Capture the cell that displays the provided text and extract its [x, y] central coordinate. 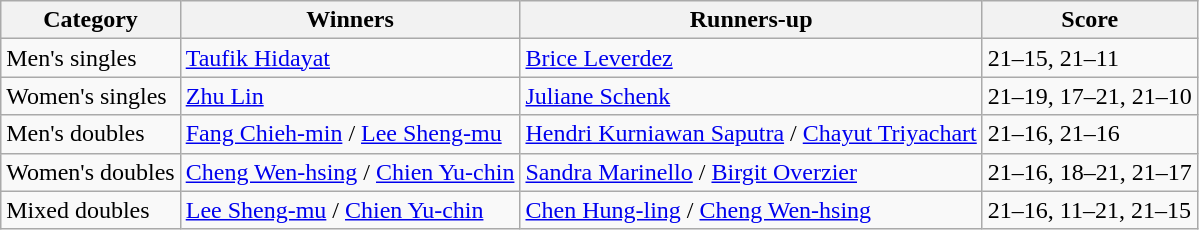
Women's doubles [90, 172]
Brice Leverdez [751, 58]
Men's singles [90, 58]
Sandra Marinello / Birgit Overzier [751, 172]
Winners [350, 20]
Mixed doubles [90, 210]
21–16, 18–21, 21–17 [1090, 172]
Lee Sheng-mu / Chien Yu-chin [350, 210]
Cheng Wen-hsing / Chien Yu-chin [350, 172]
Runners-up [751, 20]
21–16, 21–16 [1090, 134]
Taufik Hidayat [350, 58]
21–16, 11–21, 21–15 [1090, 210]
Chen Hung-ling / Cheng Wen-hsing [751, 210]
Fang Chieh-min / Lee Sheng-mu [350, 134]
Juliane Schenk [751, 96]
Men's doubles [90, 134]
Score [1090, 20]
21–15, 21–11 [1090, 58]
Zhu Lin [350, 96]
Hendri Kurniawan Saputra / Chayut Triyachart [751, 134]
Women's singles [90, 96]
Category [90, 20]
21–19, 17–21, 21–10 [1090, 96]
